Locate the cell with the specified text and output its (x, y) center coordinate. 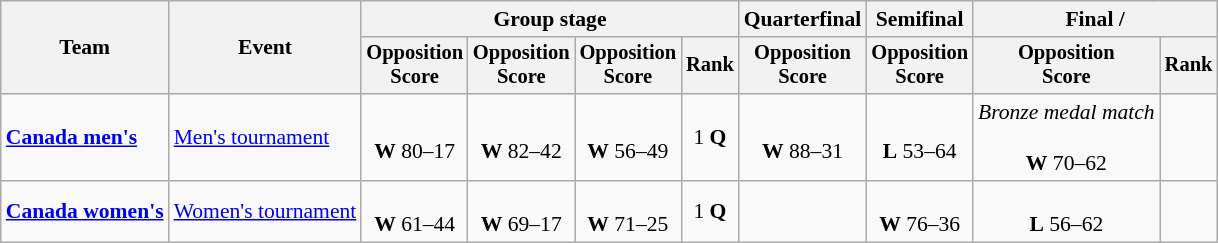
Team (85, 48)
W 88–31 (803, 138)
Group stage (550, 19)
L 56–62 (1066, 212)
Final / (1095, 19)
Women's tournament (266, 212)
Canada men's (85, 138)
W 69–17 (522, 212)
Event (266, 48)
Canada women's (85, 212)
Quarterfinal (803, 19)
Men's tournament (266, 138)
W 80–17 (414, 138)
W 56–49 (628, 138)
W 71–25 (628, 212)
W 61–44 (414, 212)
W 82–42 (522, 138)
W 76–36 (920, 212)
L 53–64 (920, 138)
Bronze medal matchW 70–62 (1066, 138)
Semifinal (920, 19)
